Output the [X, Y] coordinate of the center of the cell containing the given text.  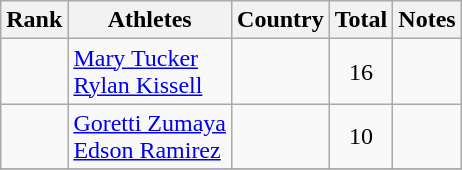
Athletes [150, 20]
16 [361, 72]
10 [361, 136]
Country [281, 20]
Rank [34, 20]
Total [361, 20]
Notes [427, 20]
Goretti ZumayaEdson Ramirez [150, 136]
Mary TuckerRylan Kissell [150, 72]
